Determine the (X, Y) coordinate at the center of the cell enclosing the given text.  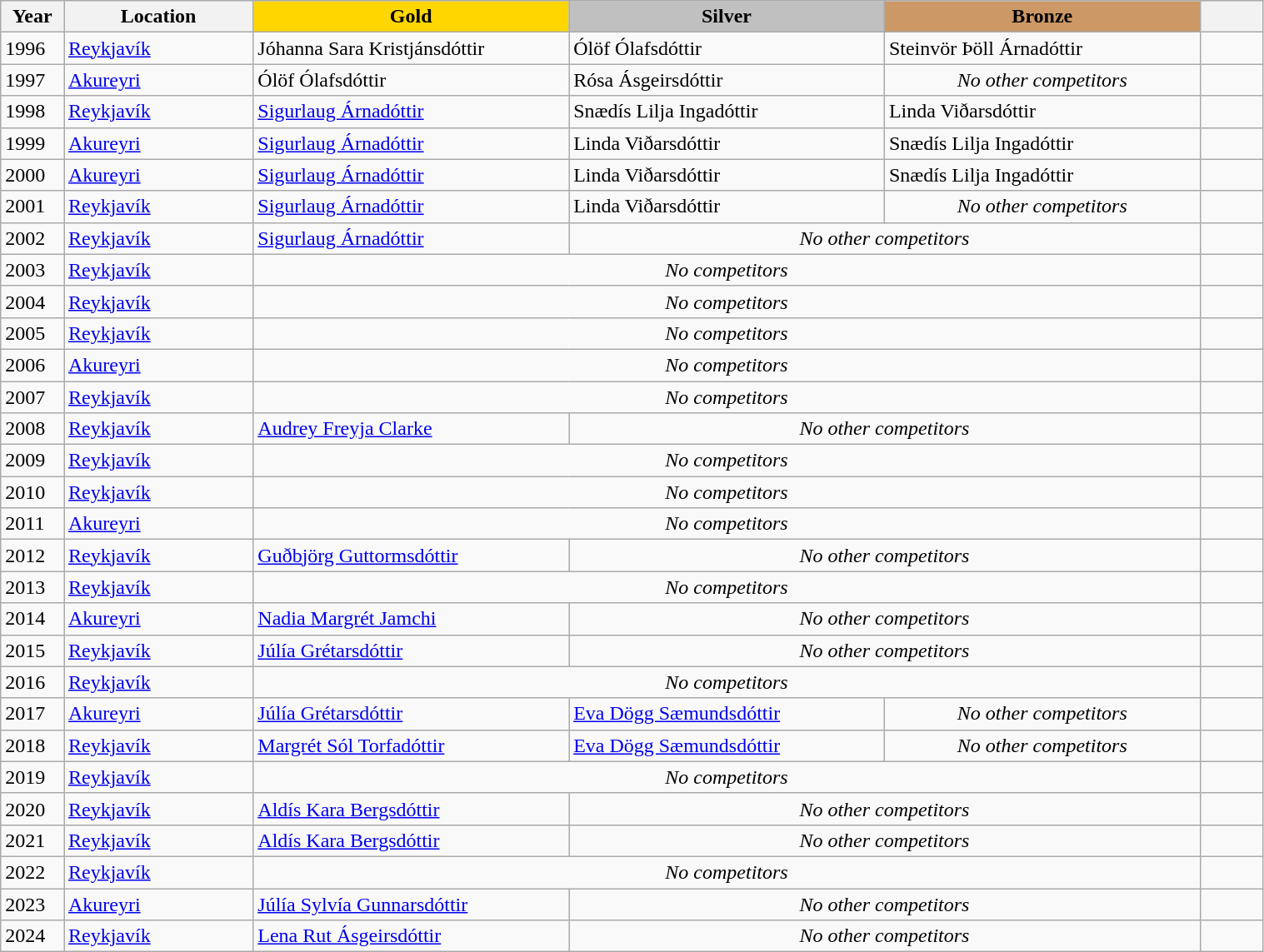
Silver (727, 17)
Audrey Freyja Clarke (412, 429)
Margrét Sól Torfadóttir (412, 745)
2018 (32, 745)
Gold (412, 17)
Lena Rut Ásgeirsdóttir (412, 936)
2008 (32, 429)
2024 (32, 936)
2015 (32, 650)
2010 (32, 492)
2002 (32, 238)
Nadia Margrét Jamchi (412, 619)
2014 (32, 619)
2012 (32, 556)
1998 (32, 112)
Jóhanna Sara Kristjánsdóttir (412, 48)
2020 (32, 809)
2019 (32, 777)
Location (158, 17)
2017 (32, 714)
Year (32, 17)
2006 (32, 365)
2000 (32, 175)
Bronze (1042, 17)
2016 (32, 682)
2005 (32, 333)
2009 (32, 461)
Steinvör Þöll Árnadóttir (1042, 48)
2013 (32, 587)
2003 (32, 270)
2021 (32, 840)
2011 (32, 524)
2004 (32, 302)
Júlía Sylvía Gunnarsdóttir (412, 904)
1996 (32, 48)
2001 (32, 207)
2007 (32, 397)
1999 (32, 143)
Rósa Ásgeirsdóttir (727, 80)
2022 (32, 872)
1997 (32, 80)
2023 (32, 904)
Guðbjörg Guttormsdóttir (412, 556)
